Scan for the cell matching the given text and deliver its (X, Y) coordinate at center. 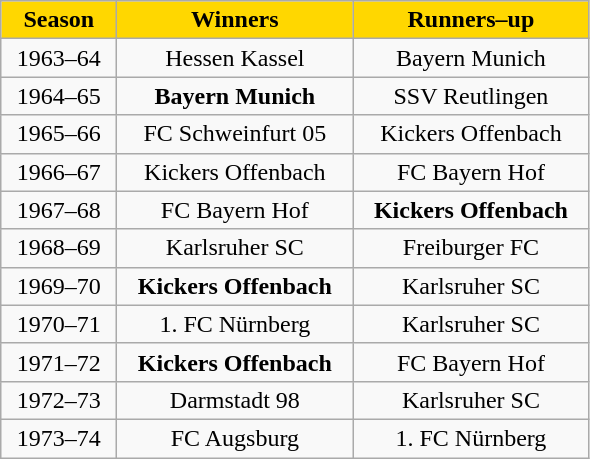
Freiburger FC (471, 248)
1970–71 (59, 324)
1971–72 (59, 362)
FC Augsburg (235, 438)
Darmstadt 98 (235, 400)
Hessen Kassel (235, 58)
SSV Reutlingen (471, 96)
Runners–up (471, 20)
1968–69 (59, 248)
1965–66 (59, 134)
1969–70 (59, 286)
1967–68 (59, 210)
Winners (235, 20)
1964–65 (59, 96)
1972–73 (59, 400)
FC Schweinfurt 05 (235, 134)
1963–64 (59, 58)
Season (59, 20)
1966–67 (59, 172)
1973–74 (59, 438)
